From the cell containing the given text, extract its center point as (x, y) coordinate. 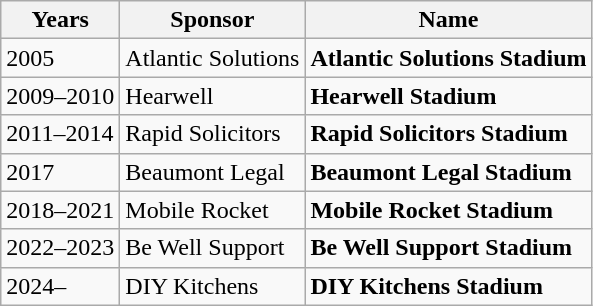
Sponsor (212, 20)
Name (448, 20)
Hearwell Stadium (448, 96)
Be Well Support (212, 248)
Atlantic Solutions Stadium (448, 58)
Rapid Solicitors (212, 134)
2018–2021 (60, 210)
Beaumont Legal (212, 172)
2024– (60, 286)
DIY Kitchens (212, 286)
2011–2014 (60, 134)
Atlantic Solutions (212, 58)
Years (60, 20)
Beaumont Legal Stadium (448, 172)
2022–2023 (60, 248)
Rapid Solicitors Stadium (448, 134)
Be Well Support Stadium (448, 248)
Mobile Rocket (212, 210)
2005 (60, 58)
DIY Kitchens Stadium (448, 286)
2009–2010 (60, 96)
2017 (60, 172)
Hearwell (212, 96)
Mobile Rocket Stadium (448, 210)
